Search for the cell housing the specified text and yield its [x, y] center coordinate. 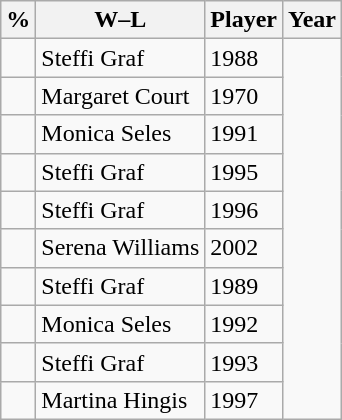
1997 [244, 400]
1988 [244, 58]
Year [312, 20]
Martina Hingis [120, 400]
1996 [244, 210]
1992 [244, 324]
1993 [244, 362]
W–L [120, 20]
% [18, 20]
1995 [244, 172]
Margaret Court [120, 96]
1989 [244, 286]
1991 [244, 134]
Player [244, 20]
1970 [244, 96]
2002 [244, 248]
Serena Williams [120, 248]
